Pinpoint the cell where the given text exists, returning its [X, Y] midpoint coordinate. 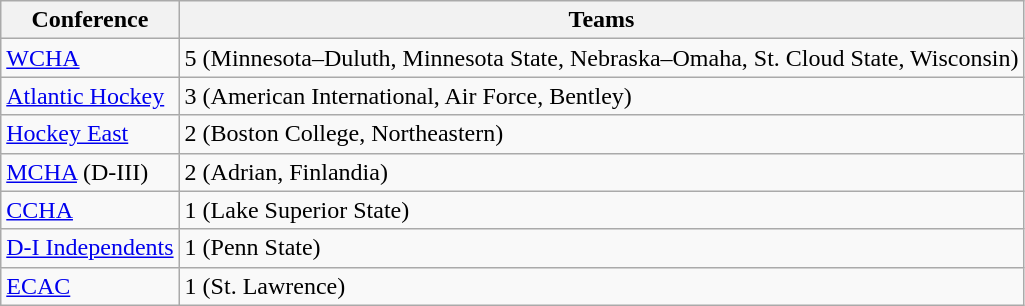
1 (Lake Superior State) [602, 210]
Hockey East [90, 134]
ECAC [90, 286]
1 (St. Lawrence) [602, 286]
1 (Penn State) [602, 248]
2 (Boston College, Northeastern) [602, 134]
2 (Adrian, Finlandia) [602, 172]
WCHA [90, 58]
Conference [90, 20]
D-I Independents [90, 248]
5 (Minnesota–Duluth, Minnesota State, Nebraska–Omaha, St. Cloud State, Wisconsin) [602, 58]
3 (American International, Air Force, Bentley) [602, 96]
Atlantic Hockey [90, 96]
CCHA [90, 210]
Teams [602, 20]
MCHA (D-III) [90, 172]
